Return the [X, Y] coordinate for the center point of the cell that contains the specified text.  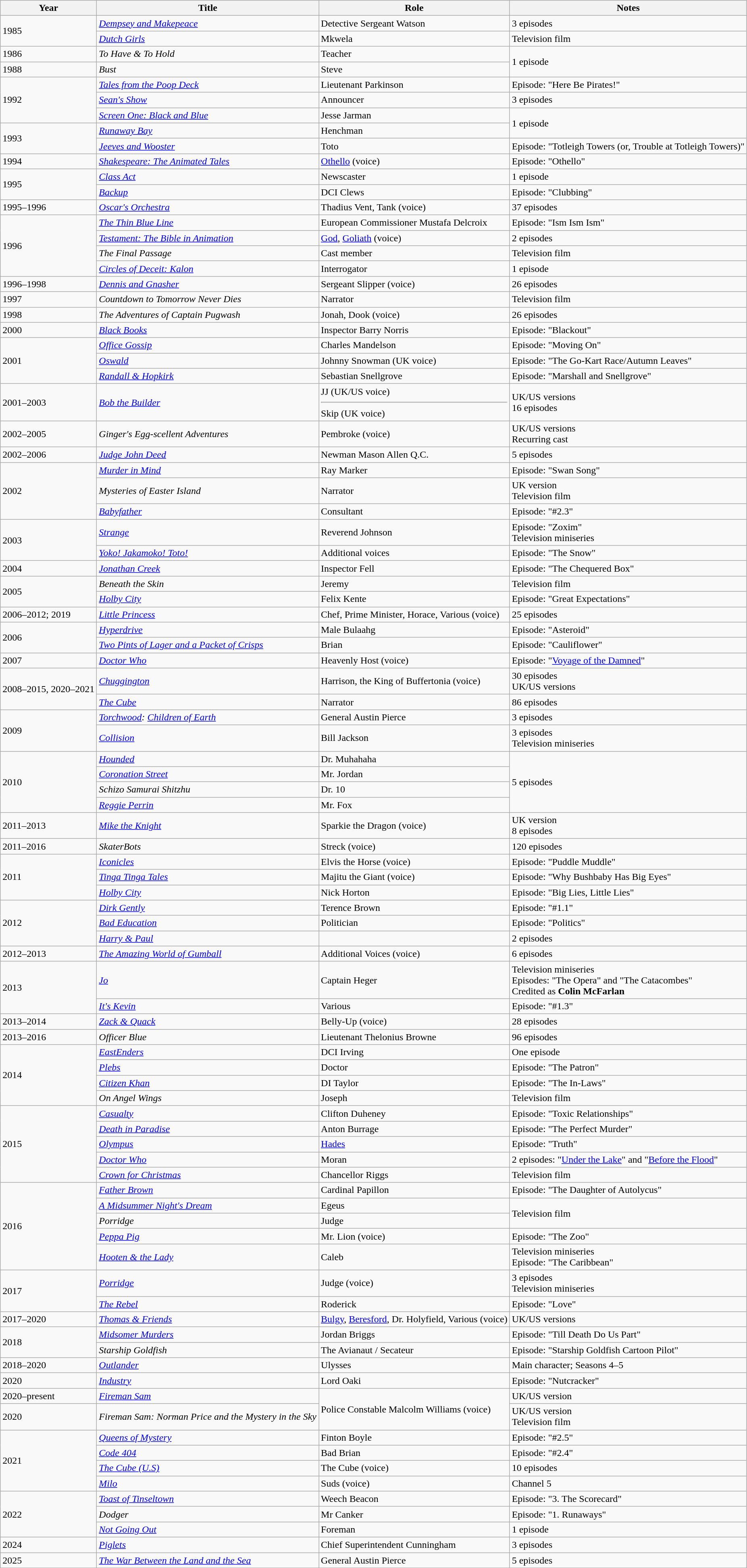
Piglets [208, 1545]
Little Princess [208, 614]
Consultant [414, 512]
The Rebel [208, 1304]
2003 [48, 540]
Dr. 10 [414, 790]
Episode: "Ism Ism Ism" [628, 223]
Jonathan Creek [208, 568]
Jordan Briggs [414, 1335]
Harrison, the King of Buffertonia (voice) [414, 681]
Charles Mandelson [414, 345]
Harry & Paul [208, 938]
2011 [48, 877]
Shakespeare: The Animated Tales [208, 161]
2006–2012; 2019 [48, 614]
Bill Jackson [414, 738]
Circles of Deceit: Kalon [208, 269]
Newman Mason Allen Q.C. [414, 454]
Lord Oaki [414, 1381]
2007 [48, 660]
Toast of Tinseltown [208, 1499]
Testament: The Bible in Animation [208, 238]
2005 [48, 591]
Officer Blue [208, 1037]
2011–2013 [48, 826]
Episode: "3. The Scorecard" [628, 1499]
2004 [48, 568]
Sergeant Slipper (voice) [414, 284]
Dr. Muhahaha [414, 759]
Episode: "1. Runaways" [628, 1514]
Reverend Johnson [414, 533]
Episode: "The Patron" [628, 1068]
Television miniseriesEpisode: "The Caribbean" [628, 1257]
Tales from the Poop Deck [208, 85]
Steve [414, 69]
Thadius Vent, Tank (voice) [414, 207]
Thomas & Friends [208, 1319]
1995–1996 [48, 207]
2012–2013 [48, 954]
Mr. Fox [414, 805]
Episode: "#2.5" [628, 1437]
JJ (UK/US voice)Skip (UK voice) [414, 402]
1993 [48, 138]
A Midsummer Night's Dream [208, 1205]
Iconicles [208, 862]
Johnny Snowman (UK voice) [414, 361]
Episode: "Swan Song" [628, 470]
Screen One: Black and Blue [208, 115]
6 episodes [628, 954]
2009 [48, 730]
EastEnders [208, 1052]
Hades [414, 1144]
Henchman [414, 131]
Mr. Jordan [414, 774]
Majitu the Giant (voice) [414, 877]
Sean's Show [208, 100]
The Final Passage [208, 253]
Sebastian Snellgrove [414, 376]
Ulysses [414, 1365]
Death in Paradise [208, 1129]
Oswald [208, 361]
2015 [48, 1144]
On Angel Wings [208, 1098]
2002 [48, 491]
UK/US versions [628, 1319]
The Cube (voice) [414, 1468]
Not Going Out [208, 1529]
Episode: "Till Death Do Us Part" [628, 1335]
DI Taylor [414, 1083]
Sparkie the Dragon (voice) [414, 826]
2018 [48, 1342]
UK version8 episodes [628, 826]
European Commissioner Mustafa Delcroix [414, 223]
Additional Voices (voice) [414, 954]
SkaterBots [208, 846]
Hooten & the Lady [208, 1257]
2008–2015, 2020–2021 [48, 689]
The Adventures of Captain Pugwash [208, 315]
Captain Heger [414, 980]
2016 [48, 1226]
Bad Brian [414, 1453]
Detective Sergeant Watson [414, 23]
Politician [414, 923]
2002–2006 [48, 454]
Episode: "Blackout" [628, 330]
Episode: "The Chequered Box" [628, 568]
Backup [208, 192]
Ray Marker [414, 470]
Episode: "Truth" [628, 1144]
Episode: "Starship Goldfish Cartoon Pilot" [628, 1350]
120 episodes [628, 846]
Countdown to Tomorrow Never Dies [208, 299]
Moran [414, 1159]
Jeremy [414, 584]
The Cube [208, 702]
One episode [628, 1052]
Male Bulaahg [414, 630]
Interrogator [414, 269]
Cast member [414, 253]
The War Between the Land and the Sea [208, 1560]
86 episodes [628, 702]
Episode: "Toxic Relationships" [628, 1114]
Clifton Duheney [414, 1114]
1997 [48, 299]
Torchwood: Children of Earth [208, 717]
Announcer [414, 100]
Randall & Hopkirk [208, 376]
2017–2020 [48, 1319]
Jo [208, 980]
30 episodesUK/US versions [628, 681]
37 episodes [628, 207]
1985 [48, 31]
UK/US versionsRecurring cast [628, 433]
2001–2003 [48, 402]
Episode: "Asteroid" [628, 630]
Black Books [208, 330]
Code 404 [208, 1453]
Inspector Barry Norris [414, 330]
2011–2016 [48, 846]
1996 [48, 246]
2013–2014 [48, 1021]
Office Gossip [208, 345]
The Amazing World of Gumball [208, 954]
2010 [48, 782]
The Thin Blue Line [208, 223]
Episode: "Here Be Pirates!" [628, 85]
Heavenly Host (voice) [414, 660]
Various [414, 1006]
Notes [628, 8]
Coronation Street [208, 774]
Jonah, Dook (voice) [414, 315]
Main character; Seasons 4–5 [628, 1365]
Mr Canker [414, 1514]
Bulgy, Beresford, Dr. Holyfield, Various (voice) [414, 1319]
Bust [208, 69]
Dutch Girls [208, 39]
Police Constable Malcolm Williams (voice) [414, 1409]
UK/US versionTelevision film [628, 1417]
Fireman Sam: Norman Price and the Mystery in the Sky [208, 1417]
96 episodes [628, 1037]
Outlander [208, 1365]
UK/US version [628, 1396]
Bob the Builder [208, 402]
Dodger [208, 1514]
1994 [48, 161]
Additional voices [414, 553]
Year [48, 8]
Role [414, 8]
Television miniseriesEpisodes: "The Opera" and "The Catacombes"Credited as Colin McFarlan [628, 980]
Episode: "The Perfect Murder" [628, 1129]
2002–2005 [48, 433]
Othello (voice) [414, 161]
Class Act [208, 176]
Foreman [414, 1529]
Oscar's Orchestra [208, 207]
Fireman Sam [208, 1396]
Hyperdrive [208, 630]
2013–2016 [48, 1037]
Episode: "The Go-Kart Race/Autumn Leaves" [628, 361]
Teacher [414, 54]
Zack & Quack [208, 1021]
Episode: "The In-Laws" [628, 1083]
Mr. Lion (voice) [414, 1236]
2006 [48, 637]
Episode: "Zoxim"Television miniseries [628, 533]
UK/US versions16 episodes [628, 402]
Chief Superintendent Cunningham [414, 1545]
Cardinal Papillon [414, 1190]
Toto [414, 146]
Peppa Pig [208, 1236]
Pembroke (voice) [414, 433]
Episode: "Big Lies, Little Lies" [628, 892]
Babyfather [208, 512]
Jeeves and Wooster [208, 146]
Episode: "Totleigh Towers (or, Trouble at Totleigh Towers)" [628, 146]
Olympus [208, 1144]
DCI Irving [414, 1052]
Beneath the Skin [208, 584]
Episode: "Clubbing" [628, 192]
Milo [208, 1483]
Dennis and Gnasher [208, 284]
The Cube (U.S) [208, 1468]
UK versionTelevision film [628, 491]
To Have & To Hold [208, 54]
2025 [48, 1560]
Episode: "Love" [628, 1304]
1992 [48, 100]
Episode: "The Daughter of Autolycus" [628, 1190]
2024 [48, 1545]
Judge [414, 1221]
Chancellor Riggs [414, 1175]
Episode: "Why Bushbaby Has Big Eyes" [628, 877]
Runaway Bay [208, 131]
Tinga Tinga Tales [208, 877]
2022 [48, 1514]
Episode: "Marshall and Snellgrove" [628, 376]
Reggie Perrin [208, 805]
Streck (voice) [414, 846]
Citizen Khan [208, 1083]
Episode: "The Snow" [628, 553]
Lieutenant Parkinson [414, 85]
Episode: "#1.1" [628, 908]
Judge John Deed [208, 454]
Elvis the Horse (voice) [414, 862]
Lieutenant Thelonius Browne [414, 1037]
Caleb [414, 1257]
2 episodes: "Under the Lake" and "Before the Flood" [628, 1159]
It's Kevin [208, 1006]
Episode: "Puddle Muddle" [628, 862]
1995 [48, 184]
Belly-Up (voice) [414, 1021]
Episode: "#2.4" [628, 1453]
2017 [48, 1291]
1996–1998 [48, 284]
Episode: "Moving On" [628, 345]
Episode: "Cauliflower" [628, 645]
DCI Clews [414, 192]
Chef, Prime Minister, Horace, Various (voice) [414, 614]
Father Brown [208, 1190]
1998 [48, 315]
Weech Beacon [414, 1499]
Newscaster [414, 176]
2013 [48, 987]
Felix Kente [414, 599]
Doctor [414, 1068]
Queens of Mystery [208, 1437]
Mike the Knight [208, 826]
Collision [208, 738]
Episode: "Nutcracker" [628, 1381]
Dempsey and Makepeace [208, 23]
Title [208, 8]
Egeus [414, 1205]
Industry [208, 1381]
28 episodes [628, 1021]
Episode: "Voyage of the Damned" [628, 660]
Strange [208, 533]
Casualty [208, 1114]
Suds (voice) [414, 1483]
Roderick [414, 1304]
1988 [48, 69]
Episode: "Politics" [628, 923]
2012 [48, 923]
Nick Horton [414, 892]
Episode: "The Zoo" [628, 1236]
Yoko! Jakamoko! Toto! [208, 553]
Chuggington [208, 681]
Episode: "#1.3" [628, 1006]
Bad Education [208, 923]
Two Pints of Lager and a Packet of Crisps [208, 645]
Crown for Christmas [208, 1175]
2001 [48, 361]
Mkwela [414, 39]
Mysteries of Easter Island [208, 491]
Inspector Fell [414, 568]
The Avianaut / Secateur [414, 1350]
2000 [48, 330]
Judge (voice) [414, 1283]
Plebs [208, 1068]
Episode: "Great Expectations" [628, 599]
Finton Boyle [414, 1437]
2020–present [48, 1396]
Midsomer Murders [208, 1335]
Schizo Samurai Shitzhu [208, 790]
Dirk Gently [208, 908]
Terence Brown [414, 908]
Episode: "#2.3" [628, 512]
Murder in Mind [208, 470]
Starship Goldfish [208, 1350]
Episode: "Othello" [628, 161]
Anton Burrage [414, 1129]
Hounded [208, 759]
2021 [48, 1460]
Joseph [414, 1098]
Brian [414, 645]
1986 [48, 54]
God, Goliath (voice) [414, 238]
10 episodes [628, 1468]
2014 [48, 1075]
2018–2020 [48, 1365]
Jesse Jarman [414, 115]
25 episodes [628, 614]
Channel 5 [628, 1483]
Ginger's Egg-scellent Adventures [208, 433]
